Provide the [x, y] coordinate of the cell's center where the given text is located.  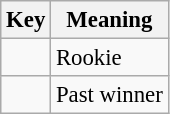
Key [26, 20]
Meaning [110, 20]
Past winner [110, 95]
Rookie [110, 58]
